Find where the given text appears and provide that cell's center as [x, y] coordinate. 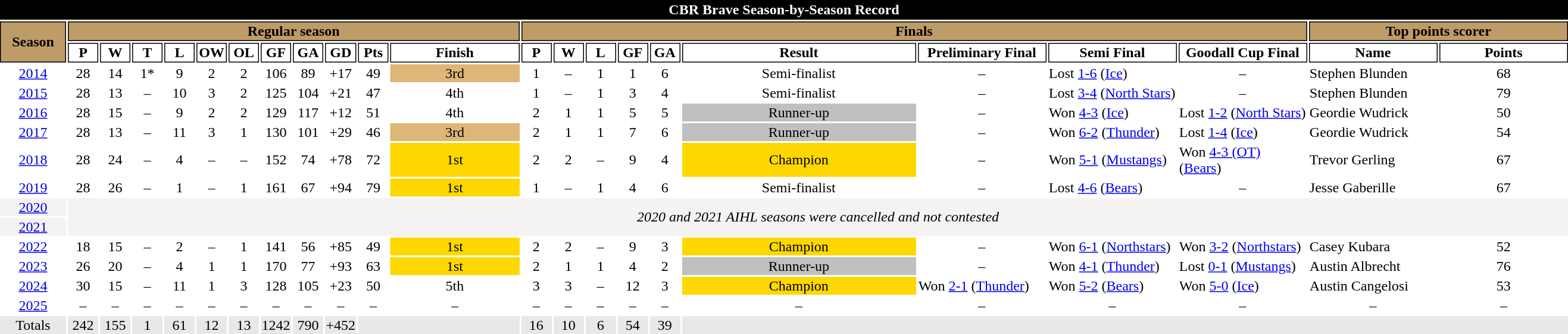
74 [308, 160]
Finish [455, 52]
2015 [33, 93]
2016 [33, 113]
7 [632, 132]
+23 [341, 286]
+12 [341, 113]
101 [308, 132]
2019 [33, 188]
Austin Cangelosi [1373, 286]
OL [244, 52]
Semi Final [1112, 52]
Won 5-0 (Ice) [1242, 286]
51 [374, 113]
16 [536, 325]
Jesse Gaberille [1373, 188]
77 [308, 266]
Result [799, 52]
30 [83, 286]
170 [276, 266]
+94 [341, 188]
Won 6-2 (Thunder) [1112, 132]
46 [374, 132]
2020 and 2021 AIHL seasons were cancelled and not contested [818, 217]
14 [115, 73]
790 [308, 325]
104 [308, 93]
1* [148, 73]
105 [308, 286]
61 [180, 325]
Won 2-1 (Thunder) [982, 286]
52 [1504, 246]
129 [276, 113]
76 [1504, 266]
Won 4-3 (OT) (Bears) [1242, 160]
2020 [33, 207]
Pts [374, 52]
Won 5-1 (Mustangs) [1112, 160]
Won 3-2 (Northstars) [1242, 246]
Points [1504, 52]
Lost 1-4 (Ice) [1242, 132]
Austin Albrecht [1373, 266]
18 [83, 246]
Lost 3-4 (North Stars) [1112, 93]
+21 [341, 93]
Regular season [293, 31]
Finals [914, 31]
89 [308, 73]
161 [276, 188]
2022 [33, 246]
141 [276, 246]
53 [1504, 286]
128 [276, 286]
56 [308, 246]
Top points scorer [1438, 31]
68 [1504, 73]
Name [1373, 52]
Won 6-1 (Northstars) [1112, 246]
125 [276, 93]
Won 4-3 (Ice) [1112, 113]
63 [374, 266]
2018 [33, 160]
Trevor Gerling [1373, 160]
1242 [276, 325]
152 [276, 160]
2014 [33, 73]
Casey Kubara [1373, 246]
5th [455, 286]
106 [276, 73]
72 [374, 160]
Goodall Cup Final [1242, 52]
130 [276, 132]
+78 [341, 160]
20 [115, 266]
242 [83, 325]
Totals [33, 325]
+93 [341, 266]
+29 [341, 132]
24 [115, 160]
Won 4-1 (Thunder) [1112, 266]
39 [664, 325]
117 [308, 113]
+17 [341, 73]
+452 [341, 325]
T [148, 52]
Season [33, 42]
2017 [33, 132]
Lost 1-6 (Ice) [1112, 73]
CBR Brave Season-by-Season Record [784, 10]
47 [374, 93]
OW [212, 52]
2024 [33, 286]
Lost 0-1 (Mustangs) [1242, 266]
Lost 4-6 (Bears) [1112, 188]
2025 [33, 305]
Preliminary Final [982, 52]
2021 [33, 227]
GD [341, 52]
+85 [341, 246]
2023 [33, 266]
155 [115, 325]
Lost 1-2 (North Stars) [1242, 113]
Won 5-2 (Bears) [1112, 286]
